Scan for the cell matching the given text and deliver its (x, y) coordinate at center. 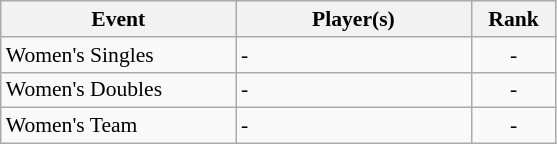
Event (118, 19)
Player(s) (354, 19)
Women's Team (118, 126)
Rank (514, 19)
Women's Singles (118, 55)
Women's Doubles (118, 90)
